Output the [x, y] coordinate of the center of the cell containing the given text.  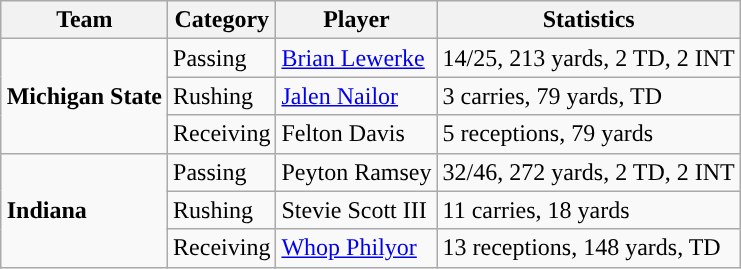
Team [84, 20]
Statistics [588, 20]
Category [222, 20]
Whop Philyor [356, 248]
Brian Lewerke [356, 58]
Jalen Nailor [356, 96]
Michigan State [84, 96]
32/46, 272 yards, 2 TD, 2 INT [588, 172]
Peyton Ramsey [356, 172]
Indiana [84, 210]
3 carries, 79 yards, TD [588, 96]
Stevie Scott III [356, 210]
11 carries, 18 yards [588, 210]
5 receptions, 79 yards [588, 134]
Player [356, 20]
13 receptions, 148 yards, TD [588, 248]
Felton Davis [356, 134]
14/25, 213 yards, 2 TD, 2 INT [588, 58]
